Find where the given text appears and provide that cell's center as [x, y] coordinate. 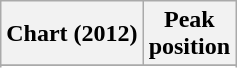
Chart (2012) [72, 34]
Peakposition [189, 34]
